Return the [X, Y] coordinate for the center point of the cell that contains the specified text.  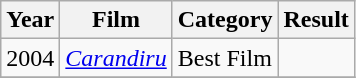
Result [316, 20]
2004 [30, 58]
Carandiru [116, 58]
Film [116, 20]
Year [30, 20]
Category [225, 20]
Best Film [225, 58]
